Find where the given text appears and provide that cell's center as (X, Y) coordinate. 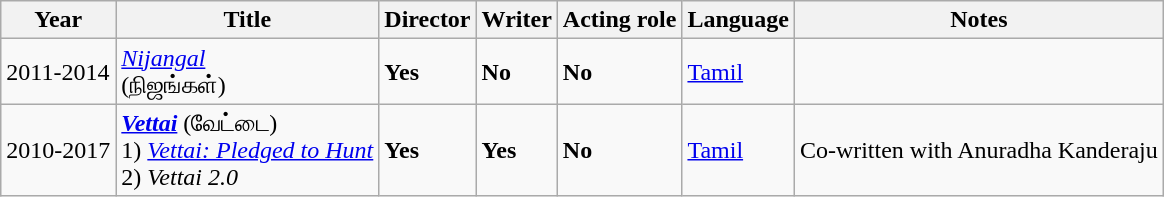
2011-2014 (58, 72)
Co-written with Anuradha Kanderaju (978, 150)
Nijangal(நிஜங்கள்) (248, 72)
Vettai (வேட்டை)1) Vettai: Pledged to Hunt2) Vettai 2.0 (248, 150)
Notes (978, 20)
Language (738, 20)
Title (248, 20)
Year (58, 20)
Acting role (620, 20)
2010-2017 (58, 150)
Writer (516, 20)
Director (428, 20)
